Extract the (X, Y) coordinate from the center of the cell holding the provided text.  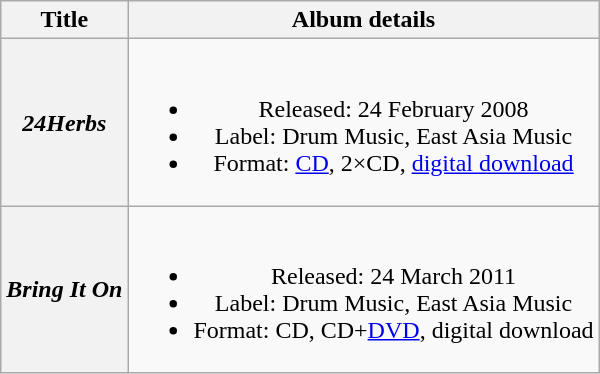
24Herbs (64, 122)
Bring It On (64, 290)
Released: 24 February 2008Label: Drum Music, East Asia MusicFormat: CD, 2×CD, digital download (364, 122)
Title (64, 20)
Album details (364, 20)
Released: 24 March 2011Label: Drum Music, East Asia MusicFormat: CD, CD+DVD, digital download (364, 290)
